Capture the cell that displays the provided text and extract its [X, Y] central coordinate. 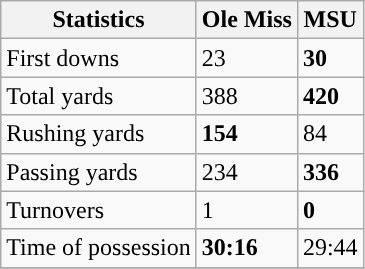
388 [246, 96]
154 [246, 134]
420 [330, 96]
336 [330, 172]
First downs [99, 58]
Turnovers [99, 210]
1 [246, 210]
Ole Miss [246, 20]
30:16 [246, 248]
29:44 [330, 248]
Statistics [99, 20]
Rushing yards [99, 134]
84 [330, 134]
Passing yards [99, 172]
Time of possession [99, 248]
Total yards [99, 96]
234 [246, 172]
23 [246, 58]
MSU [330, 20]
30 [330, 58]
0 [330, 210]
